Return the [X, Y] coordinate for the center point of the cell that contains the specified text.  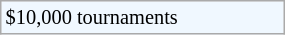
$10,000 tournaments [142, 17]
